From the cell containing the given text, extract its center point as (x, y) coordinate. 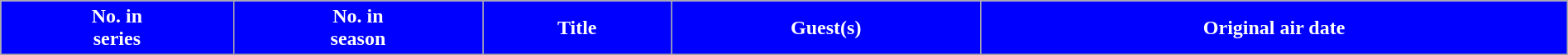
No. inseason (358, 28)
Guest(s) (826, 28)
Title (577, 28)
No. inseries (117, 28)
Original air date (1274, 28)
